Pinpoint the cell where the given text exists, returning its [X, Y] midpoint coordinate. 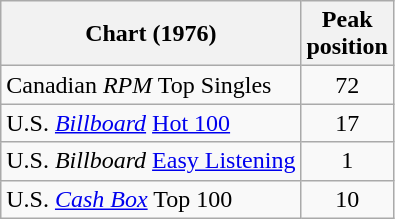
U.S. Billboard Hot 100 [151, 123]
1 [347, 161]
U.S. Billboard Easy Listening [151, 161]
Peakposition [347, 34]
U.S. Cash Box Top 100 [151, 199]
72 [347, 85]
Chart (1976) [151, 34]
10 [347, 199]
Canadian RPM Top Singles [151, 85]
17 [347, 123]
